Pinpoint the cell where the given text exists, returning its (X, Y) midpoint coordinate. 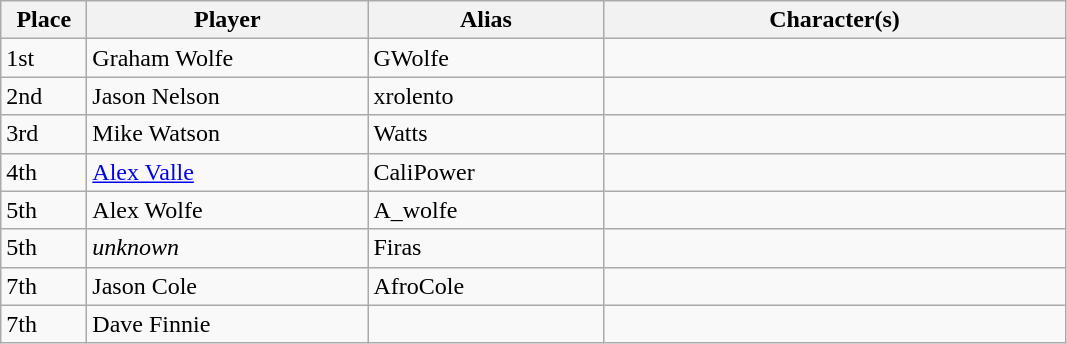
Character(s) (834, 20)
Place (44, 20)
4th (44, 172)
Alex Valle (228, 172)
AfroCole (486, 286)
Firas (486, 248)
Watts (486, 134)
1st (44, 58)
Player (228, 20)
Mike Watson (228, 134)
Alex Wolfe (228, 210)
CaliPower (486, 172)
unknown (228, 248)
Jason Nelson (228, 96)
A_wolfe (486, 210)
Jason Cole (228, 286)
GWolfe (486, 58)
Graham Wolfe (228, 58)
Alias (486, 20)
xrolento (486, 96)
2nd (44, 96)
Dave Finnie (228, 324)
3rd (44, 134)
